Pinpoint the cell where the given text exists, returning its (x, y) midpoint coordinate. 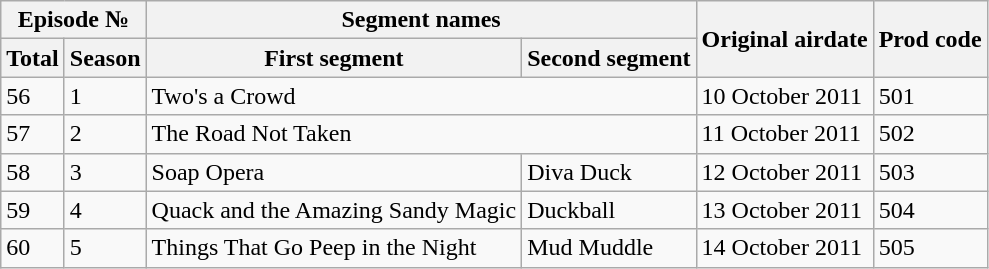
503 (930, 172)
14 October 2011 (784, 248)
Things That Go Peep in the Night (334, 248)
4 (105, 210)
56 (33, 96)
13 October 2011 (784, 210)
5 (105, 248)
Total (33, 58)
10 October 2011 (784, 96)
3 (105, 172)
Prod code (930, 39)
58 (33, 172)
Mud Muddle (609, 248)
Diva Duck (609, 172)
12 October 2011 (784, 172)
Duckball (609, 210)
Quack and the Amazing Sandy Magic (334, 210)
Soap Opera (334, 172)
Two's a Crowd (421, 96)
2 (105, 134)
60 (33, 248)
502 (930, 134)
The Road Not Taken (421, 134)
Second segment (609, 58)
First segment (334, 58)
Season (105, 58)
504 (930, 210)
1 (105, 96)
11 October 2011 (784, 134)
57 (33, 134)
Episode № (74, 20)
Original airdate (784, 39)
59 (33, 210)
501 (930, 96)
Segment names (421, 20)
505 (930, 248)
